For the text-containing cell, return its midpoint in (X, Y) coordinate format. 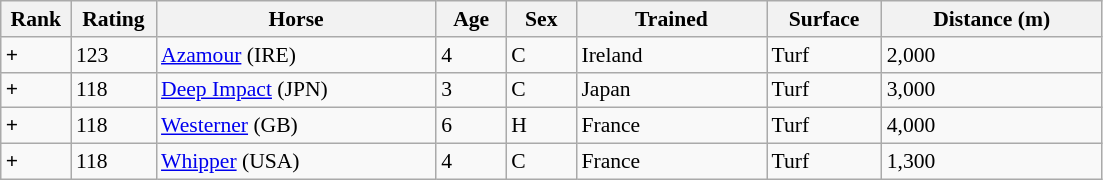
H (541, 126)
3,000 (992, 90)
Horse (296, 19)
Whipper (USA) (296, 162)
Ireland (671, 55)
123 (114, 55)
Age (471, 19)
Westerner (GB) (296, 126)
1,300 (992, 162)
6 (471, 126)
Rank (36, 19)
Surface (824, 19)
Trained (671, 19)
Rating (114, 19)
Distance (m) (992, 19)
2,000 (992, 55)
Japan (671, 90)
3 (471, 90)
4,000 (992, 126)
Azamour (IRE) (296, 55)
Sex (541, 19)
Deep Impact (JPN) (296, 90)
